Return [X, Y] of the center of cell containing provided text 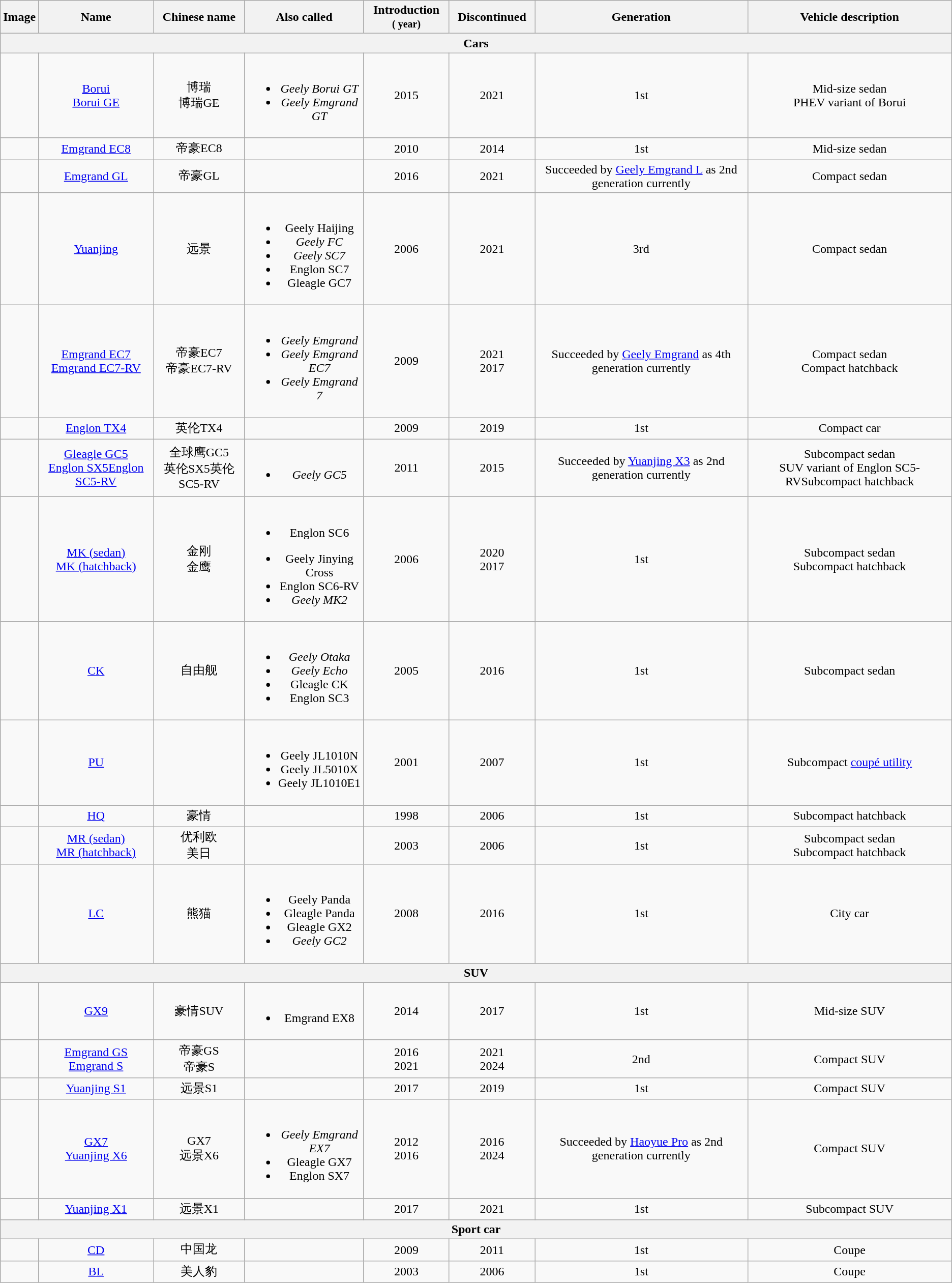
Geely HaijingGeely FCGeely SC7Englon SC7Gleagle GC7 [304, 249]
Gleagle GC5Englon SX5Englon SC5-RV [96, 468]
帝豪EC8 [199, 149]
Subcompact hatchback [849, 816]
Geely PandaGleagle PandaGleagle GX2Geely GC2 [304, 914]
豪情 [199, 816]
全球鹰GC5英伦SX5英伦SC5-RV [199, 468]
Geely Borui GTGeely Emgrand GT [304, 96]
Emgrand GL [96, 176]
2010 [406, 149]
MR (sedan)MR (hatchback) [96, 845]
Englon TX4 [96, 428]
2008 [406, 914]
英伦TX4 [199, 428]
自由舰 [199, 670]
Subcompact SUV [849, 1209]
Discontinued [492, 17]
City car [849, 914]
GX9 [96, 1011]
Geely OtakaGeely EchoGleagle CKEnglon SC3 [304, 670]
Subcompact sedan [849, 670]
Compact sedanCompact hatchback [849, 361]
Geely GC5 [304, 468]
Geely EmgrandGeely Emgrand EC7Geely Emgrand 7 [304, 361]
Cars [476, 43]
20212024 [492, 1059]
20212017 [492, 361]
20122016 [406, 1149]
Succeeded by Yuanjing X3 as 2nd generation currently [641, 468]
Geely JL1010NGeely JL5010XGeely JL1010E1 [304, 762]
优利欧美日 [199, 845]
HQ [96, 816]
Yuanjing S1 [96, 1089]
Mid-size sedanPHEV variant of Borui [849, 96]
帝豪EC7帝豪EC7-RV [199, 361]
Emgrand EC8 [96, 149]
1998 [406, 816]
金刚金鹰 [199, 559]
Generation [641, 17]
CD [96, 1250]
帝豪GL [199, 176]
Compact car [849, 428]
20162021 [406, 1059]
Mid-size sedan [849, 149]
BoruiBorui GE [96, 96]
MK (sedan)MK (hatchback) [96, 559]
远景S1 [199, 1089]
博瑞博瑞GE [199, 96]
Image [19, 17]
Succeeded by Geely Emgrand as 4th generation currently [641, 361]
远景 [199, 249]
2005 [406, 670]
Yuanjing [96, 249]
远景X1 [199, 1209]
Sport car [476, 1230]
2nd [641, 1059]
GX7远景X6 [199, 1149]
Englon SC6Geely Jinying CrossEnglon SC6-RVGeely MK2 [304, 559]
3rd [641, 249]
2001 [406, 762]
PU [96, 762]
Emgrand GSEmgrand S [96, 1059]
20202017 [492, 559]
Emgrand EX8 [304, 1011]
Subcompact coupé utility [849, 762]
LC [96, 914]
BL [96, 1272]
Succeeded by Haoyue Pro as 2nd generation currently [641, 1149]
20162024 [492, 1149]
美人豹 [199, 1272]
熊猫 [199, 914]
Also called [304, 17]
Introduction( year) [406, 17]
帝豪GS帝豪S [199, 1059]
Succeeded by Geely Emgrand L as 2nd generation currently [641, 176]
Vehicle description [849, 17]
Geely Emgrand EX7Gleagle GX7Englon SX7 [304, 1149]
中国龙 [199, 1250]
Subcompact sedanSUV variant of Englon SC5-RVSubcompact hatchback [849, 468]
豪情SUV [199, 1011]
2007 [492, 762]
Chinese name [199, 17]
CK [96, 670]
SUV [476, 973]
Mid-size SUV [849, 1011]
Yuanjing X1 [96, 1209]
Emgrand EC7Emgrand EC7-RV [96, 361]
GX7Yuanjing X6 [96, 1149]
Name [96, 17]
